Pinpoint the cell where the given text exists, returning its [X, Y] midpoint coordinate. 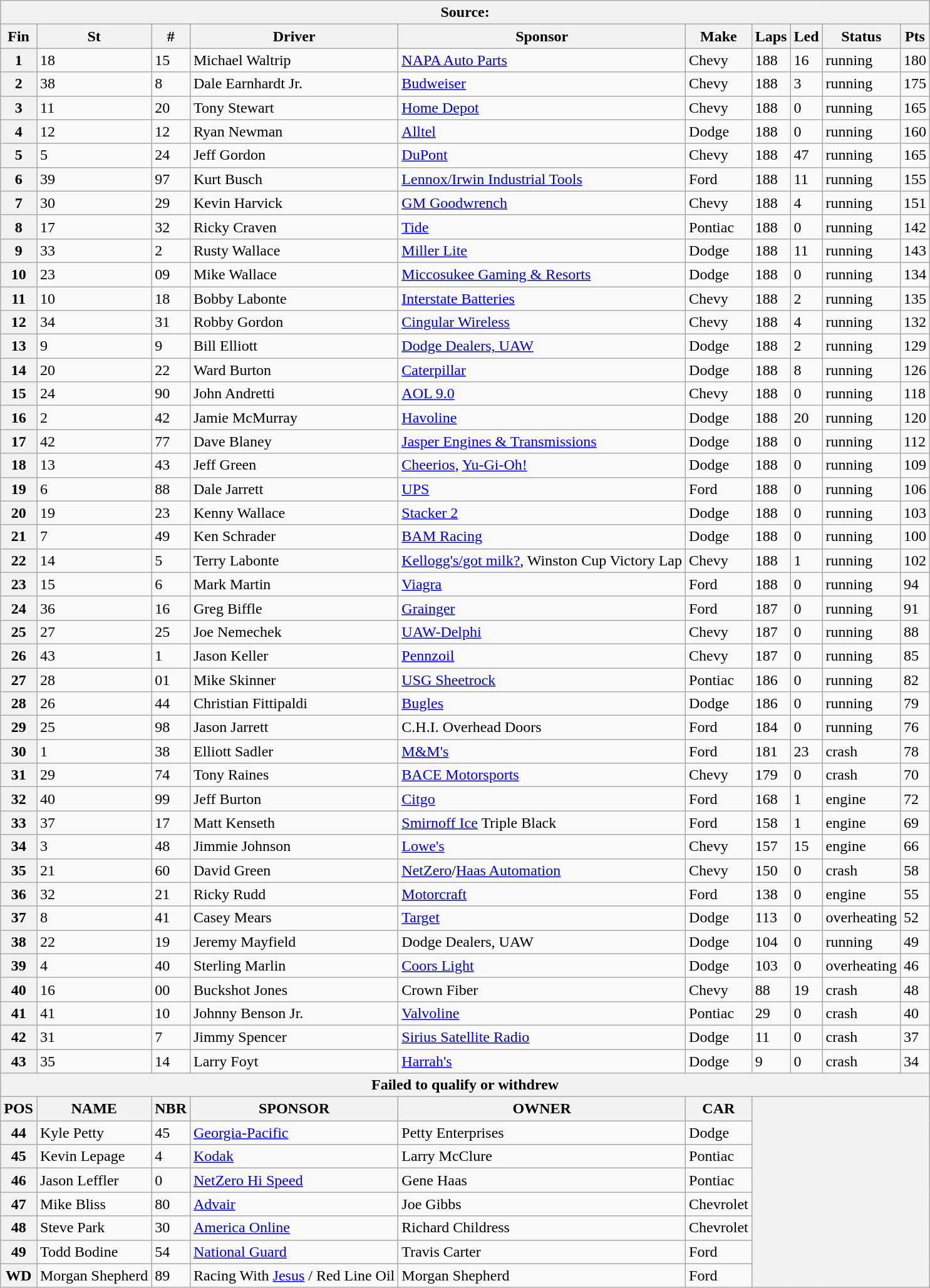
Terry Labonte [294, 560]
106 [914, 489]
Jason Leffler [94, 1180]
NAME [94, 1109]
Mike Wallace [294, 274]
Motorcraft [542, 894]
BACE Motorsports [542, 775]
76 [914, 728]
Make [719, 36]
BAM Racing [542, 537]
143 [914, 250]
184 [771, 728]
Jimmy Spencer [294, 1037]
Ward Burton [294, 370]
Bill Elliott [294, 346]
70 [914, 775]
102 [914, 560]
Dale Jarrett [294, 489]
Greg Biffle [294, 608]
129 [914, 346]
Dave Blaney [294, 441]
Grainger [542, 608]
Jeff Burton [294, 799]
Rusty Wallace [294, 250]
Jimmie Johnson [294, 847]
Advair [294, 1204]
UAW-Delphi [542, 632]
78 [914, 751]
69 [914, 823]
Havoline [542, 418]
74 [171, 775]
168 [771, 799]
Lennox/Irwin Industrial Tools [542, 179]
Tony Stewart [294, 108]
Source: [465, 13]
Jason Keller [294, 656]
52 [914, 918]
Mike Bliss [94, 1204]
Valvoline [542, 1013]
Jeremy Mayfield [294, 942]
155 [914, 179]
Target [542, 918]
Ricky Rudd [294, 894]
104 [771, 942]
79 [914, 704]
Ricky Craven [294, 227]
SPONSOR [294, 1109]
179 [771, 775]
OWNER [542, 1109]
90 [171, 394]
Ryan Newman [294, 131]
180 [914, 60]
94 [914, 584]
157 [771, 847]
Gene Haas [542, 1180]
Johnny Benson Jr. [294, 1013]
58 [914, 870]
100 [914, 537]
USG Sheetrock [542, 679]
Citgo [542, 799]
Larry Foyt [294, 1061]
66 [914, 847]
Ken Schrader [294, 537]
89 [171, 1275]
National Guard [294, 1252]
America Online [294, 1228]
Kodak [294, 1157]
99 [171, 799]
Larry McClure [542, 1157]
82 [914, 679]
Miccosukee Gaming & Resorts [542, 274]
97 [171, 179]
Budweiser [542, 84]
118 [914, 394]
Home Depot [542, 108]
Sponsor [542, 36]
Pennzoil [542, 656]
175 [914, 84]
NetZero Hi Speed [294, 1180]
72 [914, 799]
85 [914, 656]
Crown Fiber [542, 989]
Dale Earnhardt Jr. [294, 84]
Laps [771, 36]
Status [861, 36]
120 [914, 418]
Kevin Lepage [94, 1157]
134 [914, 274]
Alltel [542, 131]
POS [19, 1109]
98 [171, 728]
132 [914, 322]
80 [171, 1204]
181 [771, 751]
60 [171, 870]
Mike Skinner [294, 679]
01 [171, 679]
Viagra [542, 584]
Elliott Sadler [294, 751]
Travis Carter [542, 1252]
CAR [719, 1109]
Harrah's [542, 1061]
AOL 9.0 [542, 394]
DuPont [542, 155]
NetZero/Haas Automation [542, 870]
Bugles [542, 704]
Robby Gordon [294, 322]
151 [914, 203]
Matt Kenseth [294, 823]
Bobby Labonte [294, 299]
Mark Martin [294, 584]
Lowe's [542, 847]
Sirius Satellite Radio [542, 1037]
91 [914, 608]
Driver [294, 36]
# [171, 36]
Jeff Green [294, 465]
Kyle Petty [94, 1133]
Georgia-Pacific [294, 1133]
113 [771, 918]
160 [914, 131]
126 [914, 370]
C.H.I. Overhead Doors [542, 728]
158 [771, 823]
Sterling Marlin [294, 966]
NBR [171, 1109]
St [94, 36]
77 [171, 441]
135 [914, 299]
Miller Lite [542, 250]
Joe Nemechek [294, 632]
09 [171, 274]
Led [807, 36]
Christian Fittipaldi [294, 704]
Petty Enterprises [542, 1133]
55 [914, 894]
Kellogg's/got milk?, Winston Cup Victory Lap [542, 560]
Tide [542, 227]
GM Goodwrench [542, 203]
Cheerios, Yu-Gi-Oh! [542, 465]
Racing With Jesus / Red Line Oil [294, 1275]
Tony Raines [294, 775]
Pts [914, 36]
142 [914, 227]
Kurt Busch [294, 179]
Michael Waltrip [294, 60]
Richard Childress [542, 1228]
Steve Park [94, 1228]
Smirnoff Ice Triple Black [542, 823]
138 [771, 894]
Cingular Wireless [542, 322]
Caterpillar [542, 370]
Fin [19, 36]
Failed to qualify or withdrew [465, 1085]
109 [914, 465]
WD [19, 1275]
Casey Mears [294, 918]
Todd Bodine [94, 1252]
Kenny Wallace [294, 513]
M&M's [542, 751]
Stacker 2 [542, 513]
Interstate Batteries [542, 299]
Jason Jarrett [294, 728]
Jamie McMurray [294, 418]
Coors Light [542, 966]
NAPA Auto Parts [542, 60]
54 [171, 1252]
David Green [294, 870]
00 [171, 989]
Joe Gibbs [542, 1204]
Jeff Gordon [294, 155]
112 [914, 441]
John Andretti [294, 394]
Buckshot Jones [294, 989]
Kevin Harvick [294, 203]
Jasper Engines & Transmissions [542, 441]
150 [771, 870]
UPS [542, 489]
